Return [x, y] of the center of cell containing provided text 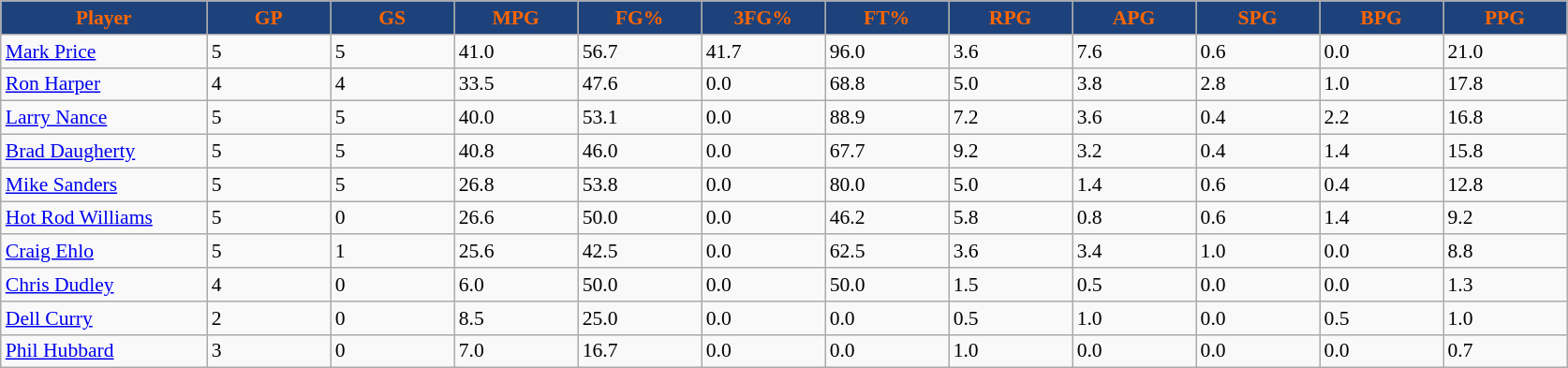
2.2 [1382, 118]
Ron Harper [104, 84]
1.3 [1504, 285]
3.4 [1134, 252]
33.5 [516, 84]
40.8 [516, 152]
Hot Rod Williams [104, 218]
FT% [887, 18]
53.1 [640, 118]
17.8 [1504, 84]
2.8 [1258, 84]
7.0 [516, 351]
Craig Ehlo [104, 252]
41.0 [516, 52]
GP [269, 18]
Chris Dudley [104, 285]
Larry Nance [104, 118]
0.7 [1504, 351]
15.8 [1504, 152]
BPG [1382, 18]
12.8 [1504, 184]
Phil Hubbard [104, 351]
40.0 [516, 118]
16.7 [640, 351]
7.6 [1134, 52]
26.6 [516, 218]
26.8 [516, 184]
53.8 [640, 184]
68.8 [887, 84]
0.8 [1134, 218]
2 [269, 318]
PPG [1504, 18]
67.7 [887, 152]
3.8 [1134, 84]
Mark Price [104, 52]
3 [269, 351]
7.2 [1011, 118]
1 [392, 252]
80.0 [887, 184]
Mike Sanders [104, 184]
3.2 [1134, 152]
16.8 [1504, 118]
56.7 [640, 52]
MPG [516, 18]
5.8 [1011, 218]
25.0 [640, 318]
3FG% [763, 18]
88.9 [887, 118]
62.5 [887, 252]
96.0 [887, 52]
FG% [640, 18]
41.7 [763, 52]
42.5 [640, 252]
Brad Daugherty [104, 152]
Dell Curry [104, 318]
46.2 [887, 218]
1.5 [1011, 285]
Player [104, 18]
GS [392, 18]
25.6 [516, 252]
6.0 [516, 285]
APG [1134, 18]
RPG [1011, 18]
8.5 [516, 318]
21.0 [1504, 52]
8.8 [1504, 252]
47.6 [640, 84]
46.0 [640, 152]
SPG [1258, 18]
